Pinpoint the cell where the given text exists, returning its (x, y) midpoint coordinate. 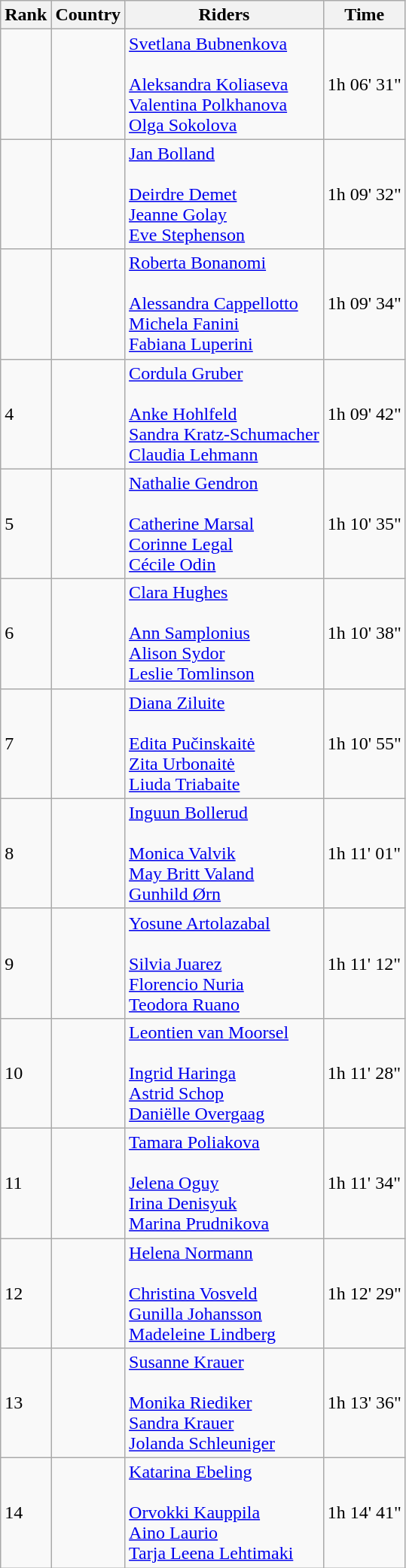
1h 11' 28" (365, 1073)
1h 12' 29" (365, 1293)
Helena NormannChristina Vosveld Gunilla Johansson Madeleine Lindberg (224, 1293)
Riders (224, 15)
Time (365, 15)
1h 13' 36" (365, 1403)
10 (26, 1073)
9 (26, 963)
4 (26, 414)
12 (26, 1293)
Nathalie GendronCatherine Marsal Corinne Legal Cécile Odin (224, 524)
1h 10' 38" (365, 634)
5 (26, 524)
Inguun BollerudMonica Valvik May Britt Valand Gunhild Ørn (224, 853)
13 (26, 1403)
7 (26, 743)
14 (26, 1513)
1h 14' 41" (365, 1513)
Diana ZiluiteEdita Pučinskaitė Zita Urbonaitė Liuda Triabaite (224, 743)
1h 10' 35" (365, 524)
Jan BollandDeirdre Demet Jeanne Golay Eve Stephenson (224, 194)
1h 09' 42" (365, 414)
Roberta BonanomiAlessandra Cappellotto Michela Fanini Fabiana Luperini (224, 304)
1h 11' 01" (365, 853)
8 (26, 853)
Clara HughesAnn Samplonius Alison Sydor Leslie Tomlinson (224, 634)
Leontien van MoorselIngrid Haringa Astrid Schop Daniëlle Overgaag (224, 1073)
Svetlana BubnenkovaAleksandra Koliaseva Valentina Polkhanova Olga Sokolova (224, 84)
1h 09' 34" (365, 304)
Susanne KrauerMonika Riediker Sandra Krauer Jolanda Schleuniger (224, 1403)
1h 10' 55" (365, 743)
Rank (26, 15)
1h 11' 34" (365, 1183)
Country (88, 15)
Yosune ArtolazabalSilvia Juarez Florencio Nuria Teodora Ruano (224, 963)
1h 09' 32" (365, 194)
Cordula GruberAnke Hohlfeld Sandra Kratz-Schumacher Claudia Lehmann (224, 414)
Katarina EbelingOrvokki Kauppila Aino Laurio Tarja Leena Lehtimaki (224, 1513)
Tamara PoliakovaJelena Oguy Irina Denisyuk Marina Prudnikova (224, 1183)
1h 11' 12" (365, 963)
11 (26, 1183)
6 (26, 634)
1h 06' 31" (365, 84)
